Search for the cell housing the specified text and yield its (x, y) center coordinate. 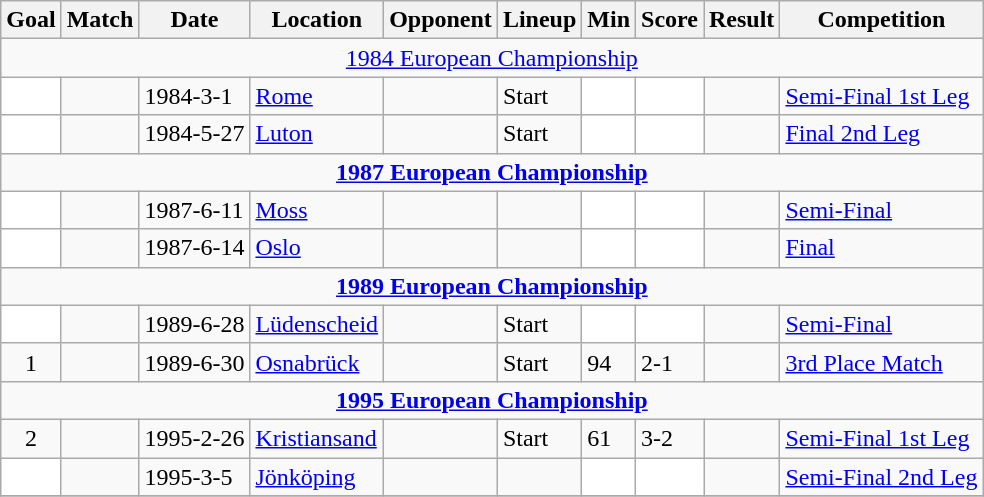
Match (100, 20)
1987 European Championship (492, 172)
1987-6-11 (194, 210)
94 (609, 362)
Goal (31, 20)
Jönköping (317, 477)
2 (31, 438)
2-1 (670, 362)
3rd Place Match (882, 362)
1984-3-1 (194, 96)
Final 2nd Leg (882, 134)
1989-6-30 (194, 362)
Competition (882, 20)
1995-3-5 (194, 477)
Semi-Final 2nd Leg (882, 477)
Min (609, 20)
1984-5-27 (194, 134)
1995 European Championship (492, 400)
Location (317, 20)
Lineup (539, 20)
1984 European Championship (492, 58)
1987-6-14 (194, 248)
Lüdenscheid (317, 324)
1989-6-28 (194, 324)
Kristiansand (317, 438)
Result (742, 20)
Score (670, 20)
Final (882, 248)
61 (609, 438)
3-2 (670, 438)
Opponent (441, 20)
Date (194, 20)
Oslo (317, 248)
1989 European Championship (492, 286)
Osnabrück (317, 362)
Luton (317, 134)
Rome (317, 96)
1 (31, 362)
Moss (317, 210)
1995-2-26 (194, 438)
